Output the [X, Y] coordinate of the center of the cell containing the given text.  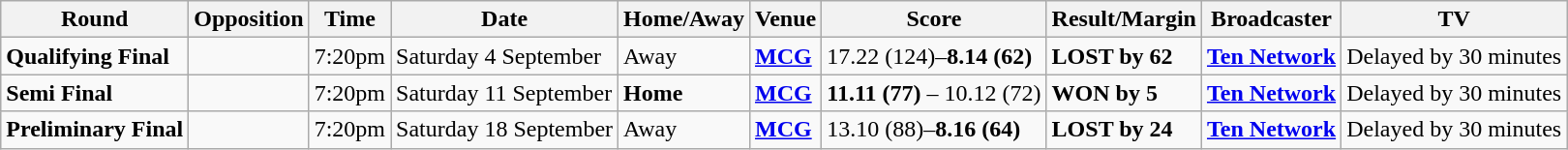
Saturday 18 September [505, 130]
LOST by 24 [1124, 130]
LOST by 62 [1124, 56]
Preliminary Final [95, 130]
WON by 5 [1124, 93]
Date [505, 19]
Saturday 11 September [505, 93]
Round [95, 19]
Venue [785, 19]
Score [934, 19]
Qualifying Final [95, 56]
Opposition [249, 19]
Home/Away [684, 19]
Time [349, 19]
Broadcaster [1271, 19]
11.11 (77) – 10.12 (72) [934, 93]
Semi Final [95, 93]
Saturday 4 September [505, 56]
Home [684, 93]
Result/Margin [1124, 19]
17.22 (124)–8.14 (62) [934, 56]
TV [1454, 19]
13.10 (88)–8.16 (64) [934, 130]
